Find where the given text appears and provide that cell's center as (x, y) coordinate. 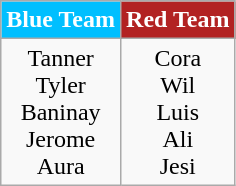
CoraWilLuisAliJesi (178, 112)
Red Team (178, 20)
Blue Team (61, 20)
TannerTylerBaninayJeromeAura (61, 112)
